Output the [x, y] coordinate of the center of the cell containing the given text.  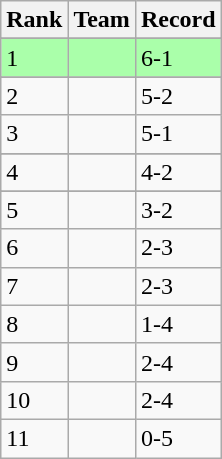
11 [34, 438]
Team [102, 20]
3-2 [178, 210]
5-2 [178, 96]
0-5 [178, 438]
5-1 [178, 134]
Record [178, 20]
6 [34, 248]
2 [34, 96]
1 [34, 58]
5 [34, 210]
10 [34, 400]
1-4 [178, 324]
4-2 [178, 172]
9 [34, 362]
4 [34, 172]
Rank [34, 20]
6-1 [178, 58]
3 [34, 134]
8 [34, 324]
7 [34, 286]
